Extract the (X, Y) coordinate from the center of the cell holding the provided text.  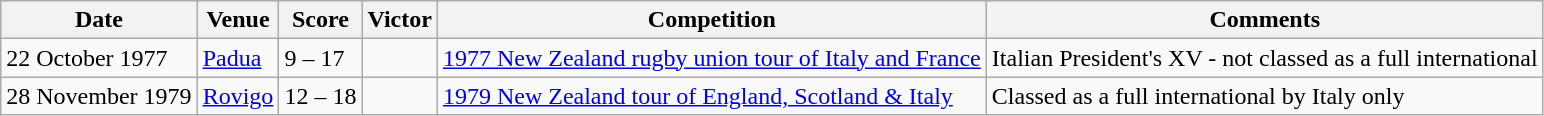
28 November 1979 (99, 96)
Padua (238, 58)
12 – 18 (320, 96)
Victor (400, 20)
1979 New Zealand tour of England, Scotland & Italy (712, 96)
1977 New Zealand rugby union tour of Italy and France (712, 58)
Comments (1264, 20)
9 – 17 (320, 58)
Classed as a full international by Italy only (1264, 96)
22 October 1977 (99, 58)
Score (320, 20)
Venue (238, 20)
Rovigo (238, 96)
Italian President's XV - not classed as a full international (1264, 58)
Date (99, 20)
Competition (712, 20)
